Return the [x, y] coordinate for the center point of the cell that contains the specified text.  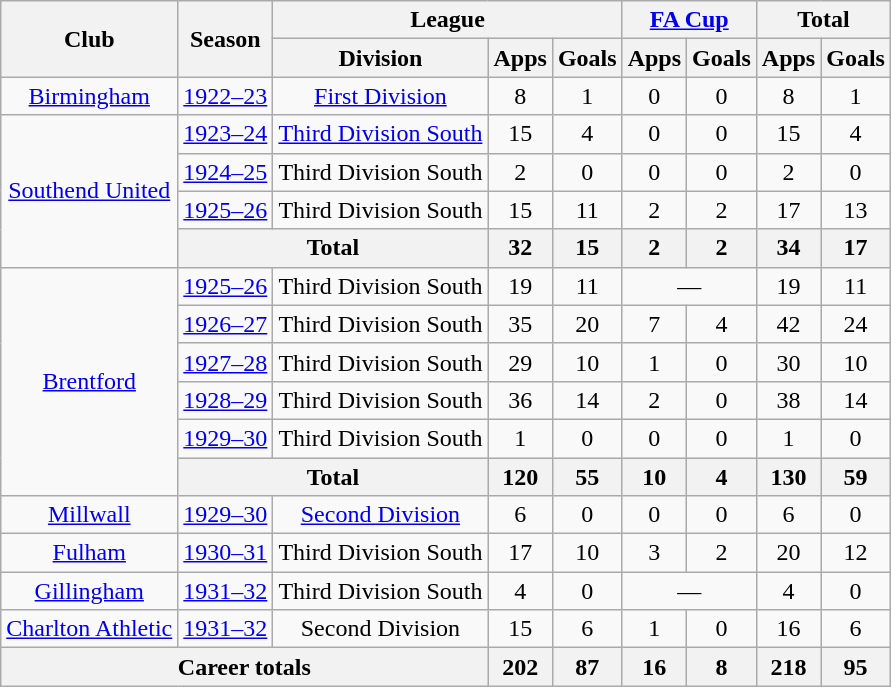
1924–25 [226, 172]
Fulham [90, 553]
12 [856, 553]
Season [226, 39]
24 [856, 324]
13 [856, 210]
Birmingham [90, 96]
218 [788, 667]
1922–23 [226, 96]
95 [856, 667]
First Division [380, 96]
30 [788, 362]
FA Cup [689, 20]
120 [520, 477]
Career totals [244, 667]
87 [587, 667]
55 [587, 477]
202 [520, 667]
Southend United [90, 191]
35 [520, 324]
42 [788, 324]
Division [380, 58]
1928–29 [226, 400]
130 [788, 477]
32 [520, 248]
59 [856, 477]
Millwall [90, 515]
Charlton Athletic [90, 629]
1930–31 [226, 553]
1927–28 [226, 362]
29 [520, 362]
34 [788, 248]
3 [654, 553]
7 [654, 324]
Gillingham [90, 591]
36 [520, 400]
1926–27 [226, 324]
League [448, 20]
Club [90, 39]
38 [788, 400]
1923–24 [226, 134]
Brentford [90, 381]
